Output the [X, Y] coordinate of the center of the cell containing the given text.  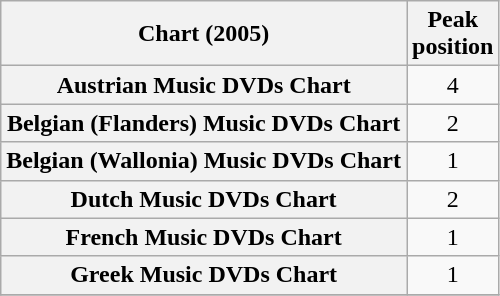
Austrian Music DVDs Chart [204, 85]
Dutch Music DVDs Chart [204, 199]
French Music DVDs Chart [204, 237]
Greek Music DVDs Chart [204, 275]
Chart (2005) [204, 34]
4 [452, 85]
Belgian (Wallonia) Music DVDs Chart [204, 161]
Belgian (Flanders) Music DVDs Chart [204, 123]
Peakposition [452, 34]
